Capture the cell that displays the provided text and extract its (x, y) central coordinate. 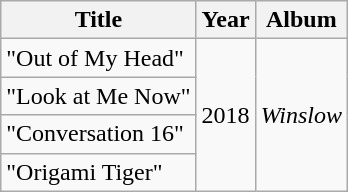
"Origami Tiger" (98, 172)
"Out of My Head" (98, 58)
2018 (226, 115)
Winslow (301, 115)
Year (226, 20)
"Conversation 16" (98, 134)
"Look at Me Now" (98, 96)
Title (98, 20)
Album (301, 20)
